Pinpoint the cell where the given text exists, returning its [x, y] midpoint coordinate. 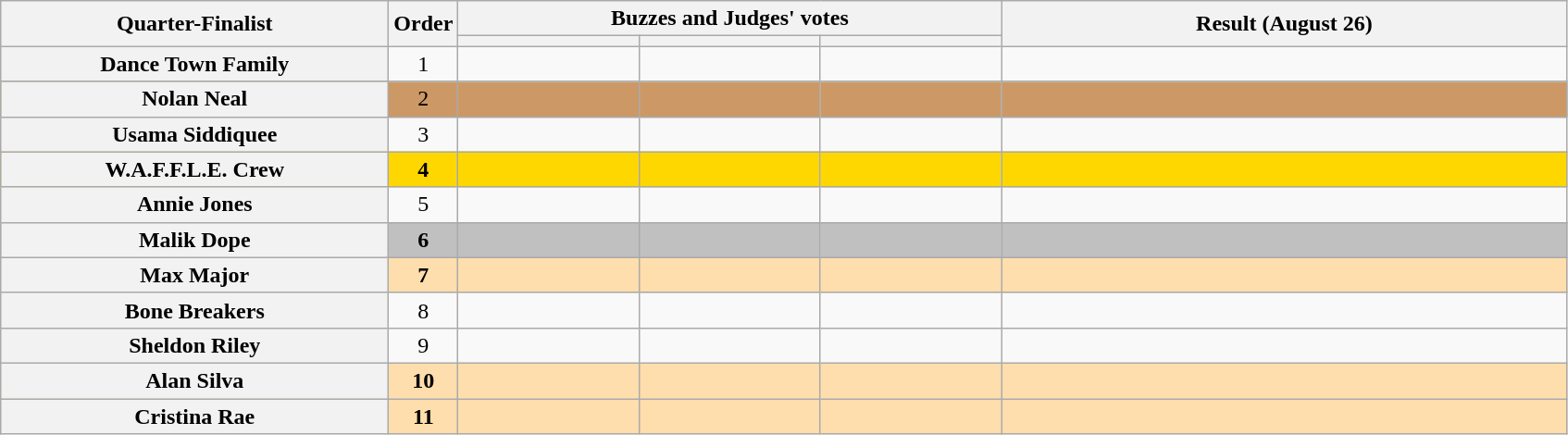
Bone Breakers [194, 310]
10 [424, 380]
Sheldon Riley [194, 345]
8 [424, 310]
3 [424, 134]
Quarter-Finalist [194, 24]
Malik Dope [194, 240]
Result (August 26) [1285, 24]
Alan Silva [194, 380]
Order [424, 24]
Usama Siddiquee [194, 134]
Dance Town Family [194, 64]
7 [424, 275]
Max Major [194, 275]
Cristina Rae [194, 416]
1 [424, 64]
Buzzes and Judges' votes [729, 19]
Nolan Neal [194, 99]
Annie Jones [194, 205]
9 [424, 345]
5 [424, 205]
11 [424, 416]
4 [424, 169]
W.A.F.F.L.E. Crew [194, 169]
6 [424, 240]
2 [424, 99]
